Return (X, Y) of the center of cell containing provided text 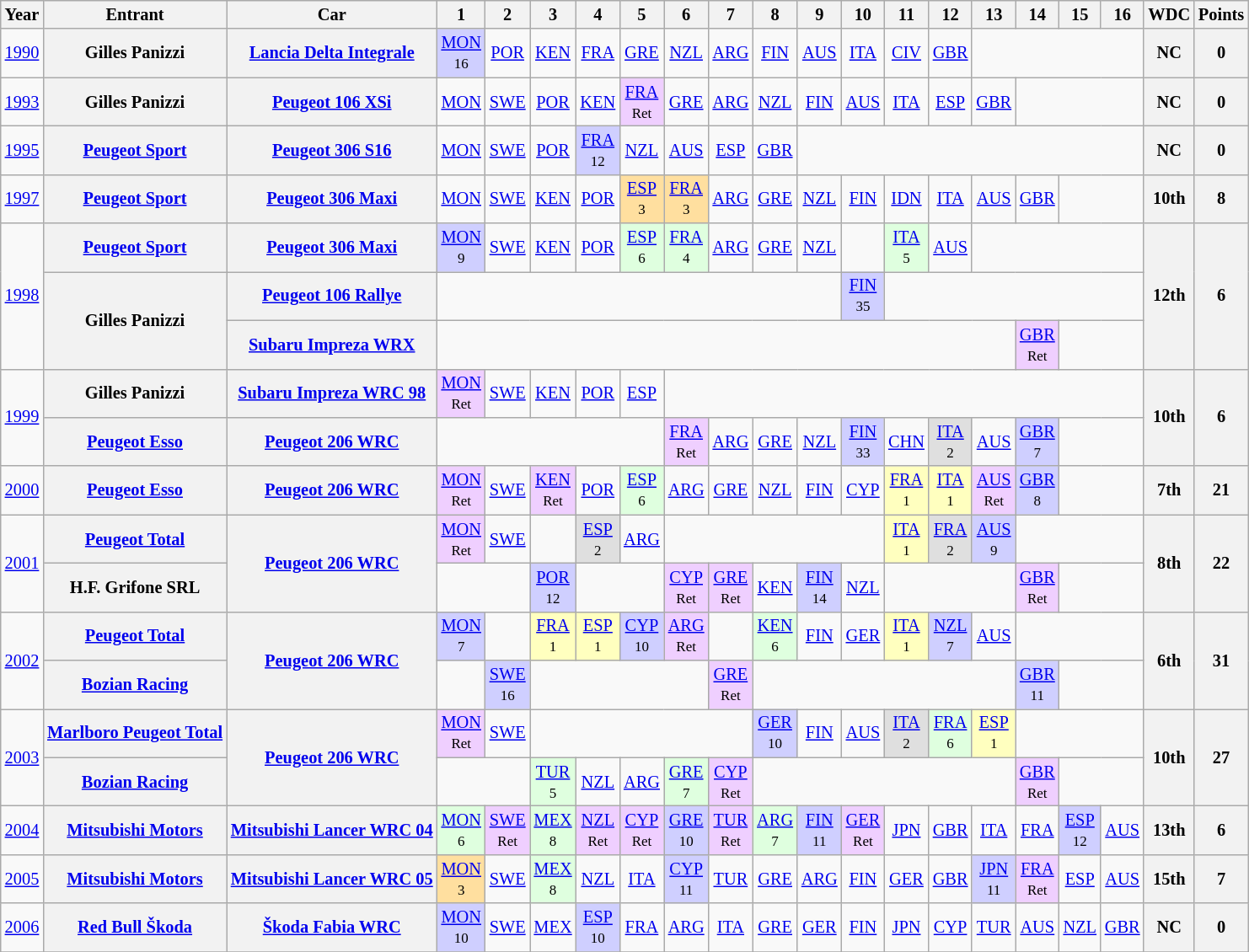
Škoda Fabia WRC (332, 928)
2 (507, 14)
2006 (22, 928)
Marlboro Peugeot Total (135, 733)
MON3 (462, 879)
GRE10 (686, 830)
1999 (22, 418)
1998 (22, 297)
FRA12 (598, 150)
ESP12 (1080, 830)
2001 (22, 563)
MON6 (462, 830)
1995 (22, 150)
Subaru Impreza WRX (332, 345)
KEN6 (775, 636)
1990 (22, 53)
GBR8 (1037, 490)
IDN (907, 199)
13 (994, 14)
Lancia Delta Integrale (332, 53)
ITA5 (907, 248)
FIN14 (819, 587)
15 (1080, 14)
27 (1221, 757)
FRA2 (951, 539)
MEX (553, 928)
FIN35 (863, 296)
TURRet (732, 830)
GBR11 (1037, 685)
GBR7 (1037, 441)
2003 (22, 757)
2000 (22, 490)
CHN (907, 441)
ARGRet (686, 636)
2004 (22, 830)
NZL7 (951, 636)
JPN11 (994, 879)
21 (1221, 490)
6th (1169, 661)
7th (1169, 490)
WDC (1169, 14)
3 (553, 14)
FIN33 (863, 441)
GER10 (775, 733)
GRE7 (686, 782)
11 (907, 14)
1997 (22, 199)
Peugeot 306 S16 (332, 150)
10 (863, 14)
31 (1221, 661)
Red Bull Škoda (135, 928)
TUR5 (553, 782)
12 (951, 14)
FIN11 (819, 830)
FRA6 (951, 733)
2005 (22, 879)
Mitsubishi Lancer WRC 05 (332, 879)
12th (1169, 297)
NZLRet (598, 830)
Peugeot 106 Rallye (332, 296)
1993 (22, 102)
FRA4 (686, 248)
Car (332, 14)
KENRet (553, 490)
9 (819, 14)
SWE16 (507, 685)
POR12 (553, 587)
MON7 (462, 636)
H.F. Grifone SRL (135, 587)
15th (1169, 879)
MON16 (462, 53)
CYP11 (686, 879)
4 (598, 14)
13th (1169, 830)
16 (1123, 14)
8th (1169, 563)
2002 (22, 661)
ESP10 (598, 928)
CIV (907, 53)
MON9 (462, 248)
MON10 (462, 928)
Year (22, 14)
1 (462, 14)
SWERet (507, 830)
14 (1037, 14)
Mitsubishi Lancer WRC 04 (332, 830)
AUS9 (994, 539)
GERRet (863, 830)
ESP2 (598, 539)
Points (1221, 14)
Peugeot 106 XSi (332, 102)
ARG7 (775, 830)
5 (642, 14)
22 (1221, 563)
FRA3 (686, 199)
AUSRet (994, 490)
ESP3 (642, 199)
Entrant (135, 14)
Subaru Impreza WRC 98 (332, 393)
CYP10 (642, 636)
